Scan for the cell matching the given text and deliver its (X, Y) coordinate at center. 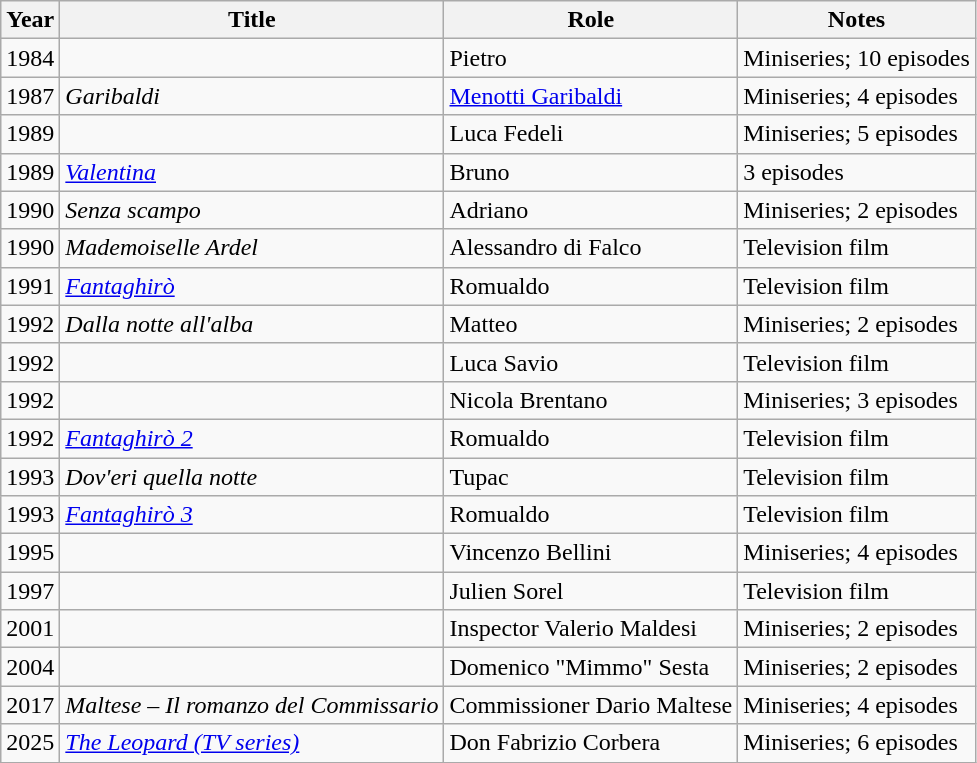
2004 (30, 667)
Title (252, 20)
Adriano (591, 210)
Domenico "Mimmo" Sesta (591, 667)
Role (591, 20)
Dov'eri quella notte (252, 477)
Dalla notte all'alba (252, 324)
Bruno (591, 172)
Alessandro di Falco (591, 248)
1987 (30, 96)
1995 (30, 553)
Vincenzo Bellini (591, 553)
Miniseries; 10 episodes (857, 58)
2025 (30, 743)
Miniseries; 6 episodes (857, 743)
The Leopard (TV series) (252, 743)
2001 (30, 629)
1997 (30, 591)
Maltese – Il romanzo del Commissario (252, 705)
Luca Fedeli (591, 134)
Fantaghirò 3 (252, 515)
1991 (30, 286)
Menotti Garibaldi (591, 96)
Valentina (252, 172)
2017 (30, 705)
Commissioner Dario Maltese (591, 705)
Fantaghirò (252, 286)
Year (30, 20)
1984 (30, 58)
Nicola Brentano (591, 400)
Inspector Valerio Maldesi (591, 629)
Notes (857, 20)
Tupac (591, 477)
Miniseries; 5 episodes (857, 134)
Pietro (591, 58)
Julien Sorel (591, 591)
3 episodes (857, 172)
Miniseries; 3 episodes (857, 400)
Matteo (591, 324)
Mademoiselle Ardel (252, 248)
Don Fabrizio Corbera (591, 743)
Senza scampo (252, 210)
Fantaghirò 2 (252, 438)
Garibaldi (252, 96)
Luca Savio (591, 362)
